Identify which cell holds the provided text, then report its (X, Y) central coordinate. 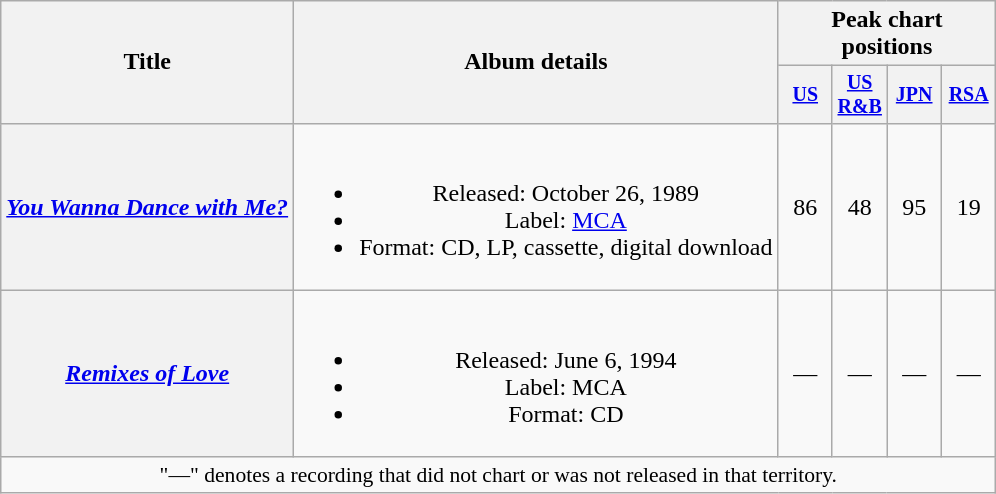
Remixes of Love (148, 374)
Released: October 26, 1989Label: MCAFormat: CD, LP, cassette, digital download (536, 206)
Title (148, 62)
86 (805, 206)
95 (914, 206)
"—" denotes a recording that did not chart or was not released in that territory. (498, 475)
US (805, 94)
JPN (914, 94)
USR&B (859, 94)
Released: June 6, 1994Label: MCAFormat: CD (536, 374)
RSA (968, 94)
You Wanna Dance with Me? (148, 206)
Album details (536, 62)
Peak chart positions (887, 34)
48 (859, 206)
19 (968, 206)
